Provide the [X, Y] coordinate of the cell's center where the given text is located.  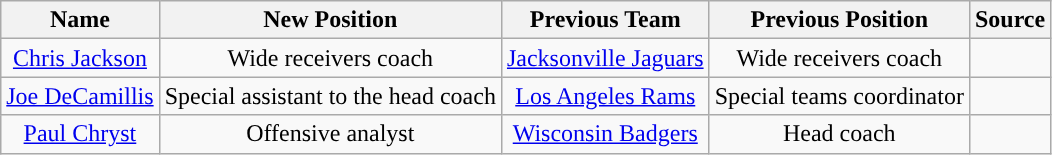
Offensive analyst [330, 134]
Paul Chryst [80, 134]
Previous Team [605, 20]
Previous Position [839, 20]
Special assistant to the head coach [330, 96]
Jacksonville Jaguars [605, 58]
Name [80, 20]
Joe DeCamillis [80, 96]
Wisconsin Badgers [605, 134]
Source [1010, 20]
Head coach [839, 134]
New Position [330, 20]
Los Angeles Rams [605, 96]
Chris Jackson [80, 58]
Special teams coordinator [839, 96]
